Provide the [x, y] coordinate of the cell's center where the given text is located.  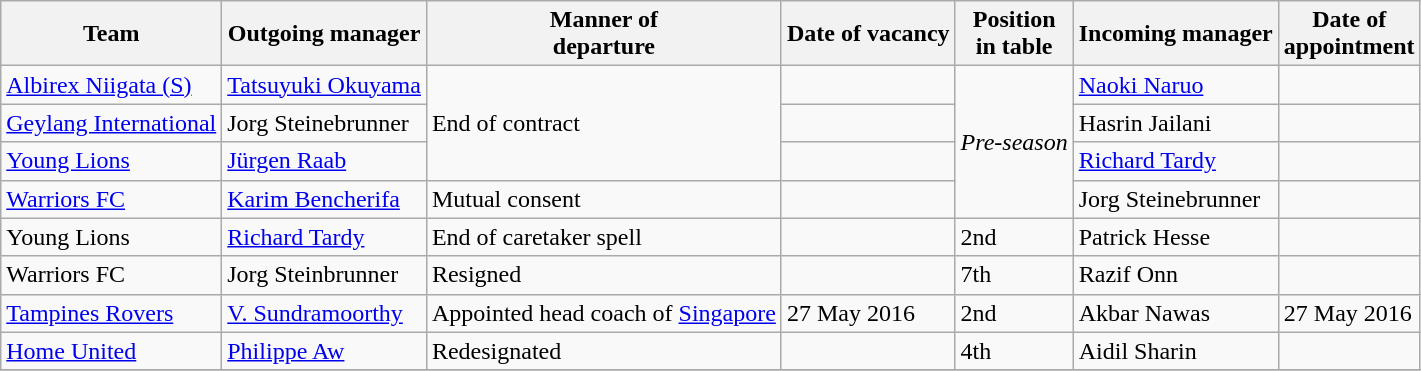
Incoming manager [1176, 34]
Team [112, 34]
Tampines Rovers [112, 313]
Naoki Naruo [1176, 85]
Akbar Nawas [1176, 313]
Jürgen Raab [324, 161]
End of contract [604, 123]
Tatsuyuki Okuyama [324, 85]
Pre-season [1014, 142]
Philippe Aw [324, 351]
Razif Onn [1176, 275]
Jorg Steinbrunner [324, 275]
Karim Bencherifa [324, 199]
Appointed head coach of Singapore [604, 313]
Outgoing manager [324, 34]
Aidil Sharin [1176, 351]
V. Sundramoorthy [324, 313]
Positionin table [1014, 34]
Mutual consent [604, 199]
Home United [112, 351]
Resigned [604, 275]
Hasrin Jailani [1176, 123]
4th [1014, 351]
Patrick Hesse [1176, 237]
Date ofappointment [1349, 34]
7th [1014, 275]
Geylang International [112, 123]
Manner ofdeparture [604, 34]
Redesignated [604, 351]
Date of vacancy [868, 34]
Albirex Niigata (S) [112, 85]
End of caretaker spell [604, 237]
